Search for the cell housing the specified text and yield its (X, Y) center coordinate. 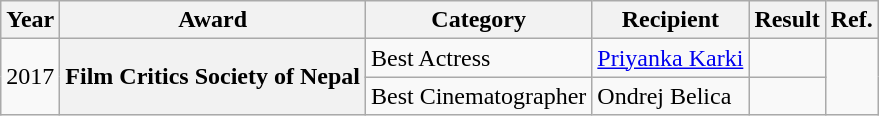
Best Actress (478, 58)
2017 (30, 77)
Category (478, 20)
Ondrej Belica (670, 96)
Award (213, 20)
Year (30, 20)
Ref. (852, 20)
Best Cinematographer (478, 96)
Film Critics Society of Nepal (213, 77)
Recipient (670, 20)
Priyanka Karki (670, 58)
Result (787, 20)
